From the cell containing the given text, extract its center point as [x, y] coordinate. 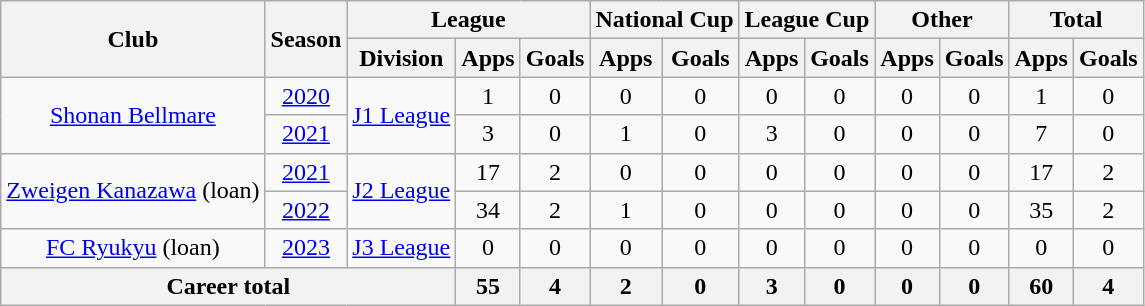
35 [1041, 210]
National Cup [664, 20]
2023 [306, 248]
Club [133, 39]
Zweigen Kanazawa (loan) [133, 191]
Shonan Bellmare [133, 115]
Total [1076, 20]
League Cup [807, 20]
34 [488, 210]
J3 League [402, 248]
60 [1041, 286]
League [468, 20]
Season [306, 39]
55 [488, 286]
Career total [228, 286]
2020 [306, 96]
FC Ryukyu (loan) [133, 248]
2022 [306, 210]
7 [1041, 134]
Division [402, 58]
J1 League [402, 115]
J2 League [402, 191]
Other [942, 20]
